Scan for the cell matching the given text and deliver its [x, y] coordinate at center. 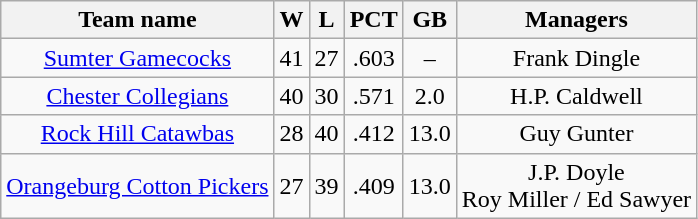
Rock Hill Catawbas [138, 134]
.571 [374, 96]
Frank Dingle [576, 58]
Guy Gunter [576, 134]
L [326, 20]
Chester Collegians [138, 96]
.412 [374, 134]
Orangeburg Cotton Pickers [138, 186]
Team name [138, 20]
.409 [374, 186]
J.P. DoyleRoy Miller / Ed Sawyer [576, 186]
39 [326, 186]
41 [292, 58]
28 [292, 134]
PCT [374, 20]
2.0 [430, 96]
H.P. Caldwell [576, 96]
Managers [576, 20]
30 [326, 96]
GB [430, 20]
– [430, 58]
.603 [374, 58]
W [292, 20]
Sumter Gamecocks [138, 58]
